For the text-containing cell, return its midpoint in (X, Y) coordinate format. 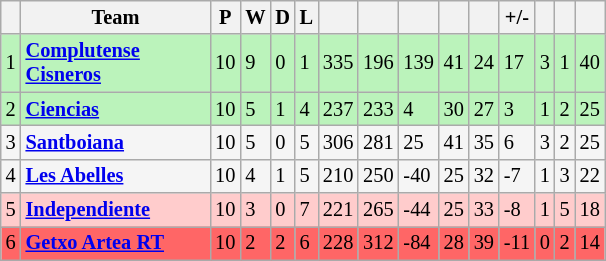
250 (378, 176)
+/- (517, 17)
9 (255, 63)
-40 (419, 176)
27 (484, 109)
196 (378, 63)
Santboiana (116, 142)
28 (454, 243)
139 (419, 63)
18 (590, 210)
Independiente (116, 210)
281 (378, 142)
35 (484, 142)
-44 (419, 210)
D (282, 17)
221 (338, 210)
Getxo Artea RT (116, 243)
17 (517, 63)
39 (484, 243)
P (225, 17)
40 (590, 63)
-11 (517, 243)
210 (338, 176)
Les Abelles (116, 176)
Complutense Cisneros (116, 63)
-8 (517, 210)
W (255, 17)
14 (590, 243)
22 (590, 176)
233 (378, 109)
32 (484, 176)
306 (338, 142)
-7 (517, 176)
228 (338, 243)
312 (378, 243)
Team (116, 17)
237 (338, 109)
Ciencias (116, 109)
33 (484, 210)
-84 (419, 243)
30 (454, 109)
265 (378, 210)
L (306, 17)
335 (338, 63)
24 (484, 63)
7 (306, 210)
